Capture the cell that displays the provided text and extract its (X, Y) central coordinate. 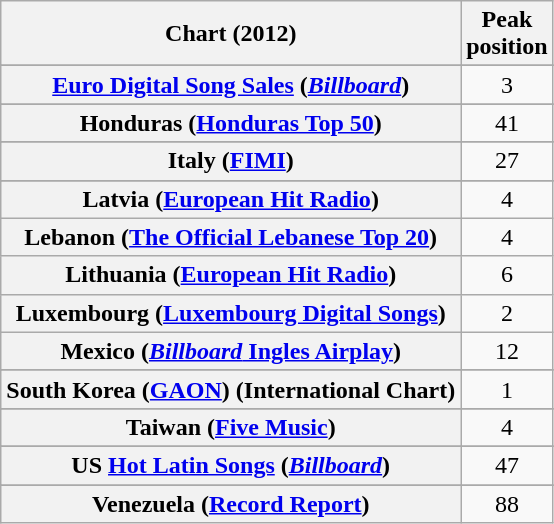
Luxembourg (Luxembourg Digital Songs) (231, 313)
Taiwan (Five Music) (231, 427)
2 (507, 313)
3 (507, 85)
Lebanon (The Official Lebanese Top 20) (231, 237)
Lithuania (European Hit Radio) (231, 275)
Honduras (Honduras Top 50) (231, 123)
Peakposition (507, 34)
Italy (FIMI) (231, 161)
Chart (2012) (231, 34)
Mexico (Billboard Ingles Airplay) (231, 351)
Euro Digital Song Sales (Billboard) (231, 85)
1 (507, 389)
6 (507, 275)
Venezuela (Record Report) (231, 503)
88 (507, 503)
41 (507, 123)
12 (507, 351)
27 (507, 161)
South Korea (GAON) (International Chart) (231, 389)
Latvia (European Hit Radio) (231, 199)
US Hot Latin Songs (Billboard) (231, 465)
47 (507, 465)
